Locate the cell with the specified text and output its (x, y) center coordinate. 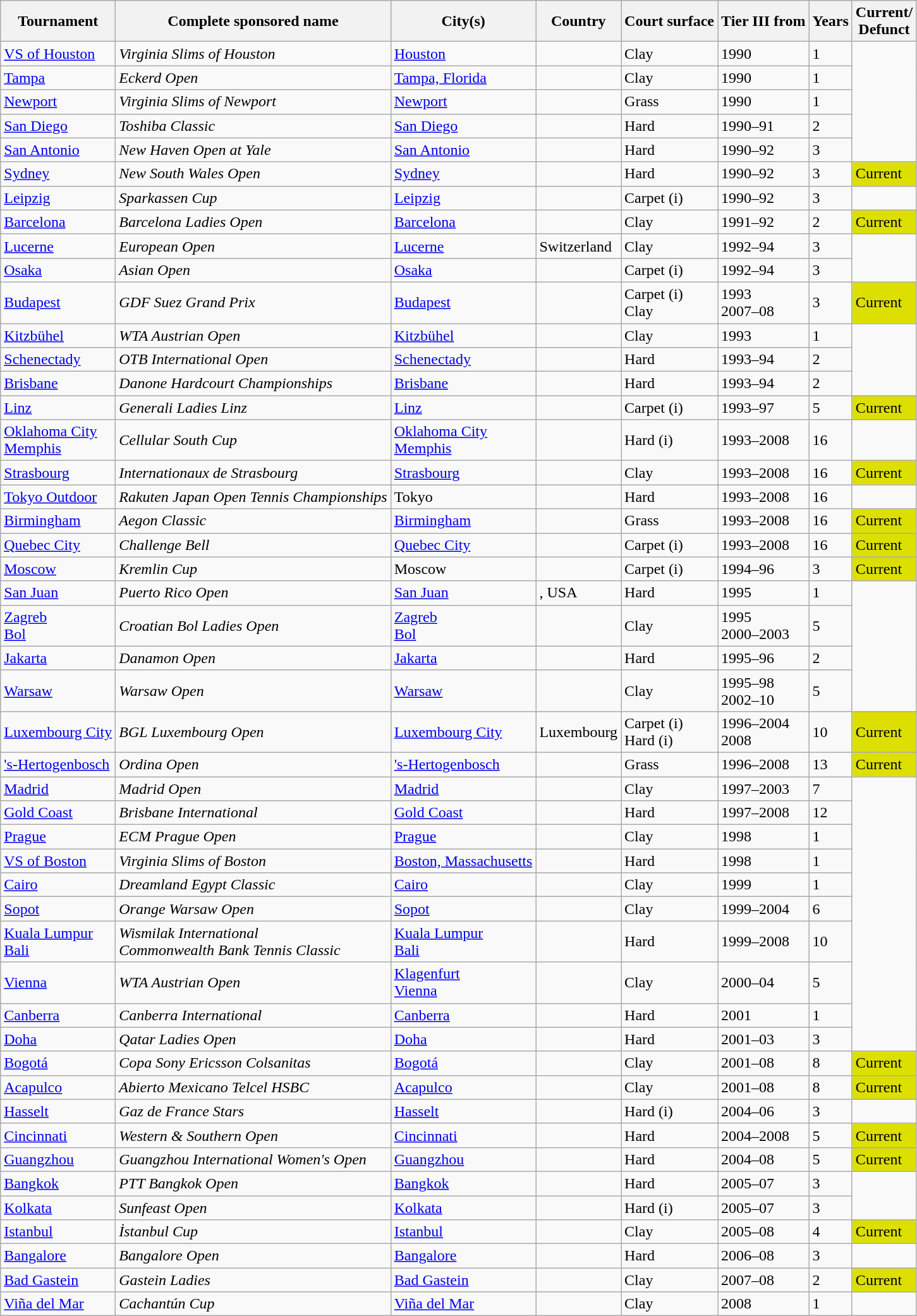
VS of Houston (58, 54)
Luxembourg (579, 732)
, USA (579, 593)
Madrid Open (253, 788)
Houston (463, 54)
6 (830, 909)
Tournament (58, 21)
Sunfeast Open (253, 1208)
Canberra International (253, 1015)
Court surface (670, 21)
Years (830, 21)
2007–08 (763, 1280)
PTT Bangkok Open (253, 1183)
Oklahoma City Memphis (463, 440)
Tier III from (763, 21)
OTB International Open (253, 360)
2004–2008 (763, 1135)
City(s) (463, 21)
Copa Sony Ericsson Colsanitas (253, 1063)
1993 (763, 336)
2004–08 (763, 1159)
Western & Southern Open (253, 1135)
Aegon Classic (253, 521)
Boston, Massachusetts (463, 861)
1995–982002–10 (763, 690)
Country (579, 21)
New Haven Open at Yale (253, 150)
GDF Suez Grand Prix (253, 302)
1997–2008 (763, 813)
ZagrebBol (58, 626)
1990–91 (763, 126)
Kuala Lumpur Bali (463, 942)
1993–97 (763, 408)
Rakuten Japan Open Tennis Championships (253, 497)
Puerto Rico Open (253, 593)
1999–2004 (763, 909)
Danamon Open (253, 658)
Abierto Mexicano Telcel HSBC (253, 1087)
1999 (763, 885)
1995 (763, 593)
Tampa, Florida (463, 78)
Warsaw Open (253, 690)
12 (830, 813)
Bangalore Open (253, 1256)
1994–96 (763, 569)
2006–08 (763, 1256)
2005–08 (763, 1232)
Wismilak International Commonwealth Bank Tennis Classic (253, 942)
Eckerd Open (253, 78)
Asian Open (253, 270)
Tampa (58, 78)
Virginia Slims of Newport (253, 102)
Dreamland Egypt Classic (253, 885)
VS of Boston (58, 861)
Guangzhou International Women's Open (253, 1159)
Ordina Open (253, 764)
Gaz de France Stars (253, 1111)
Orange Warsaw Open (253, 909)
7 (830, 788)
Brisbane International (253, 813)
BGL Luxembourg Open (253, 732)
Qatar Ladies Open (253, 1039)
2000–04 (763, 982)
1995–96 (763, 658)
Gastein Ladies (253, 1280)
Oklahoma CityMemphis (58, 440)
Internationaux de Strasbourg (253, 473)
Virginia Slims of Houston (253, 54)
Switzerland (579, 246)
Zagreb Bol (463, 626)
Tokyo (463, 497)
Kremlin Cup (253, 569)
19952000–2003 (763, 626)
European Open (253, 246)
Klagenfurt Vienna (463, 982)
4 (830, 1232)
Vienna (58, 982)
Generali Ladies Linz (253, 408)
1996–2008 (763, 764)
Carpet (i) Clay (670, 302)
Cellular South Cup (253, 440)
Current/Defunct (884, 21)
Tokyo Outdoor (58, 497)
Carpet (i) Hard (i) (670, 732)
2008 (763, 1304)
1996–20042008 (763, 732)
Croatian Bol Ladies Open (253, 626)
ECM Prague Open (253, 837)
Barcelona Ladies Open (253, 222)
Cachantún Cup (253, 1304)
Danone Hardcourt Championships (253, 384)
New South Wales Open (253, 174)
1997–2003 (763, 788)
Complete sponsored name (253, 21)
Kuala LumpurBali (58, 942)
2001 (763, 1015)
1991–92 (763, 222)
13 (830, 764)
Sparkassen Cup (253, 198)
İstanbul Cup (253, 1232)
1999–2008 (763, 942)
2001–03 (763, 1039)
Toshiba Classic (253, 126)
2004–06 (763, 1111)
19932007–08 (763, 302)
Challenge Bell (253, 545)
Virginia Slims of Boston (253, 861)
